Identify which cell holds the provided text, then report its (x, y) central coordinate. 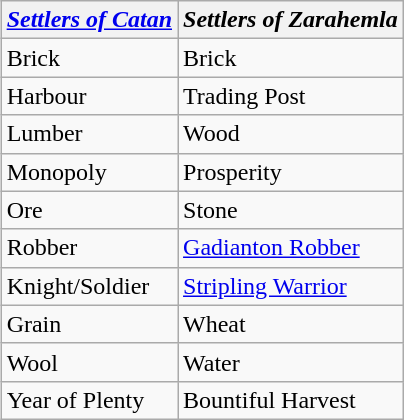
Lumber (89, 134)
Harbour (89, 96)
Water (291, 362)
Wool (89, 362)
Year of Plenty (89, 400)
Bountiful Harvest (291, 400)
Monopoly (89, 172)
Grain (89, 324)
Prosperity (291, 172)
Knight/Soldier (89, 286)
Stone (291, 210)
Wheat (291, 324)
Gadianton Robber (291, 248)
Wood (291, 134)
Settlers of Catan (89, 20)
Stripling Warrior (291, 286)
Ore (89, 210)
Trading Post (291, 96)
Settlers of Zarahemla (291, 20)
Robber (89, 248)
